Pinpoint the cell where the given text exists, returning its (X, Y) midpoint coordinate. 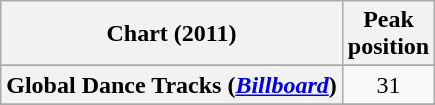
Global Dance Tracks (Billboard) (172, 85)
Peak position (388, 34)
Chart (2011) (172, 34)
31 (388, 85)
